Detect which cell encompasses the target text, then output its (X, Y) center coordinate. 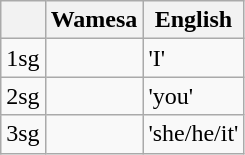
1sg (23, 58)
2sg (23, 96)
'you' (194, 96)
'she/he/it' (194, 134)
English (194, 20)
'I' (194, 58)
Wamesa (94, 20)
3sg (23, 134)
